Find where the given text appears and provide that cell's center as (X, Y) coordinate. 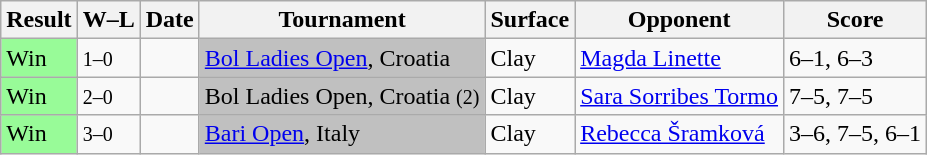
7–5, 7–5 (856, 96)
Bol Ladies Open, Croatia (2) (342, 96)
W–L (108, 20)
2–0 (108, 96)
Score (856, 20)
Tournament (342, 20)
Opponent (680, 20)
3–6, 7–5, 6–1 (856, 134)
Rebecca Šramková (680, 134)
Date (170, 20)
Magda Linette (680, 58)
Bol Ladies Open, Croatia (342, 58)
6–1, 6–3 (856, 58)
Surface (530, 20)
1–0 (108, 58)
Bari Open, Italy (342, 134)
Sara Sorribes Tormo (680, 96)
3–0 (108, 134)
Result (39, 20)
